Return [x, y] of the center of cell containing provided text 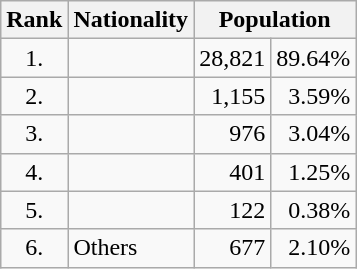
28,821 [232, 58]
0.38% [314, 210]
Population [275, 20]
3.59% [314, 96]
5. [34, 210]
2.10% [314, 248]
Rank [34, 20]
Nationality [131, 20]
3.04% [314, 134]
4. [34, 172]
2. [34, 96]
122 [232, 210]
1. [34, 58]
1.25% [314, 172]
89.64% [314, 58]
976 [232, 134]
677 [232, 248]
401 [232, 172]
Others [131, 248]
6. [34, 248]
1,155 [232, 96]
3. [34, 134]
